Locate the cell with the specified text and output its (X, Y) center coordinate. 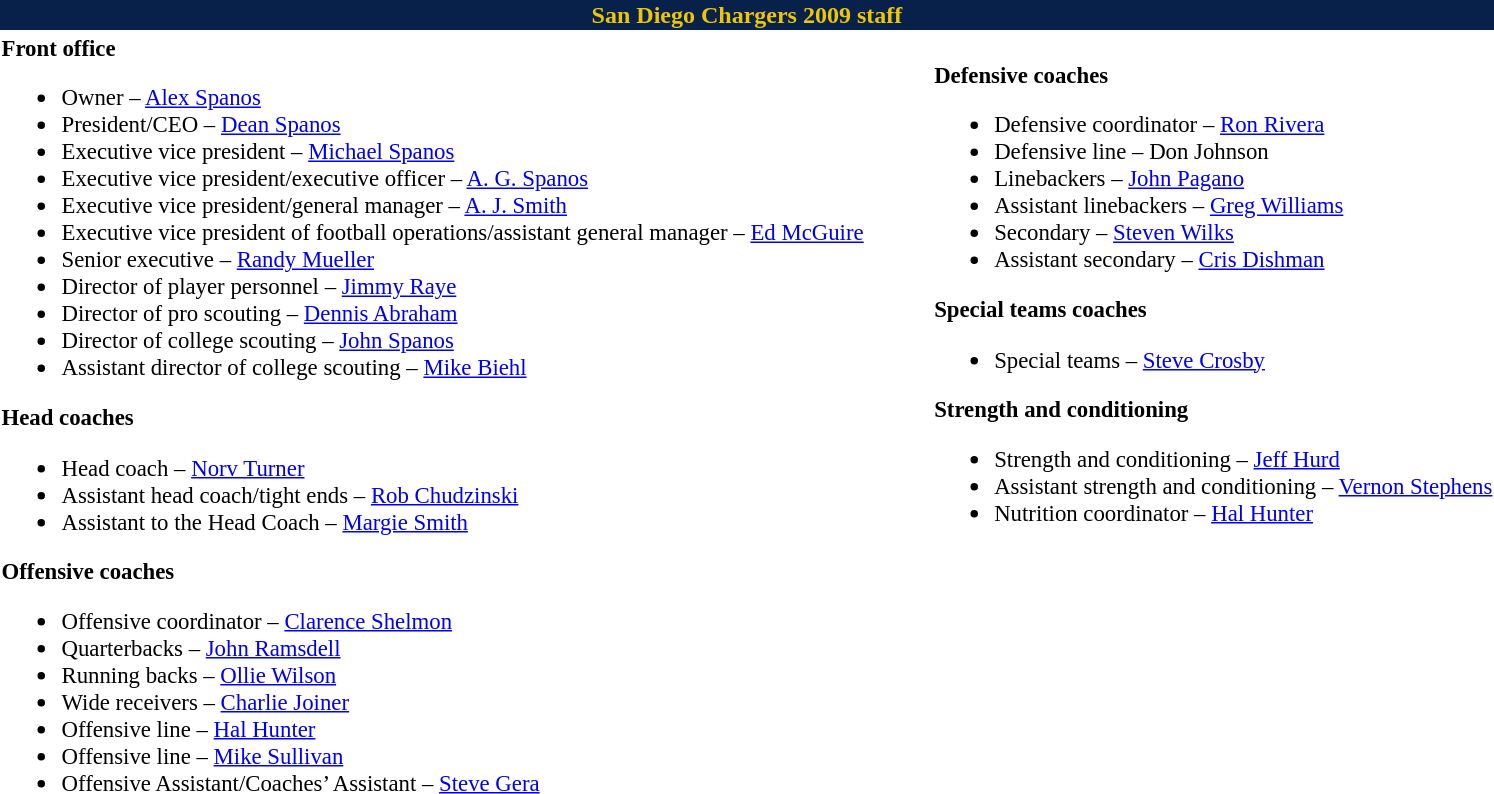
San Diego Chargers 2009 staff (747, 15)
